Output the [x, y] coordinate of the center of the cell containing the given text.  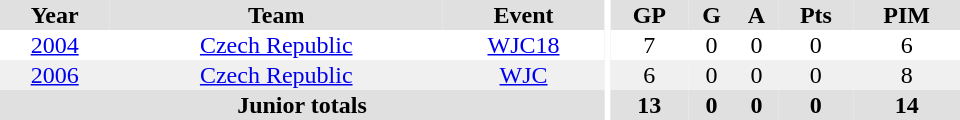
7 [649, 45]
2004 [54, 45]
A [757, 15]
G [711, 15]
WJC18 [524, 45]
2006 [54, 75]
GP [649, 15]
8 [906, 75]
Junior totals [302, 105]
Year [54, 15]
Pts [816, 15]
Team [276, 15]
WJC [524, 75]
PIM [906, 15]
13 [649, 105]
Event [524, 15]
14 [906, 105]
